Return (x, y) of the center of cell containing provided text 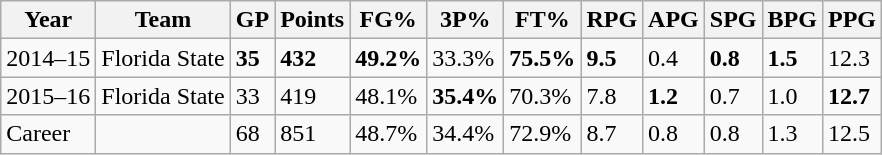
PPG (852, 20)
2015–16 (48, 96)
8.7 (612, 134)
419 (312, 96)
1.0 (792, 96)
0.4 (674, 58)
432 (312, 58)
12.3 (852, 58)
75.5% (542, 58)
1.3 (792, 134)
1.5 (792, 58)
49.2% (388, 58)
BPG (792, 20)
34.4% (466, 134)
72.9% (542, 134)
35.4% (466, 96)
2014–15 (48, 58)
APG (674, 20)
Points (312, 20)
70.3% (542, 96)
33 (252, 96)
12.5 (852, 134)
33.3% (466, 58)
RPG (612, 20)
48.1% (388, 96)
Year (48, 20)
35 (252, 58)
1.2 (674, 96)
48.7% (388, 134)
0.7 (733, 96)
GP (252, 20)
68 (252, 134)
FG% (388, 20)
SPG (733, 20)
851 (312, 134)
Team (163, 20)
3P% (466, 20)
FT% (542, 20)
7.8 (612, 96)
9.5 (612, 58)
Career (48, 134)
12.7 (852, 96)
